Return [X, Y] of the center of cell containing provided text 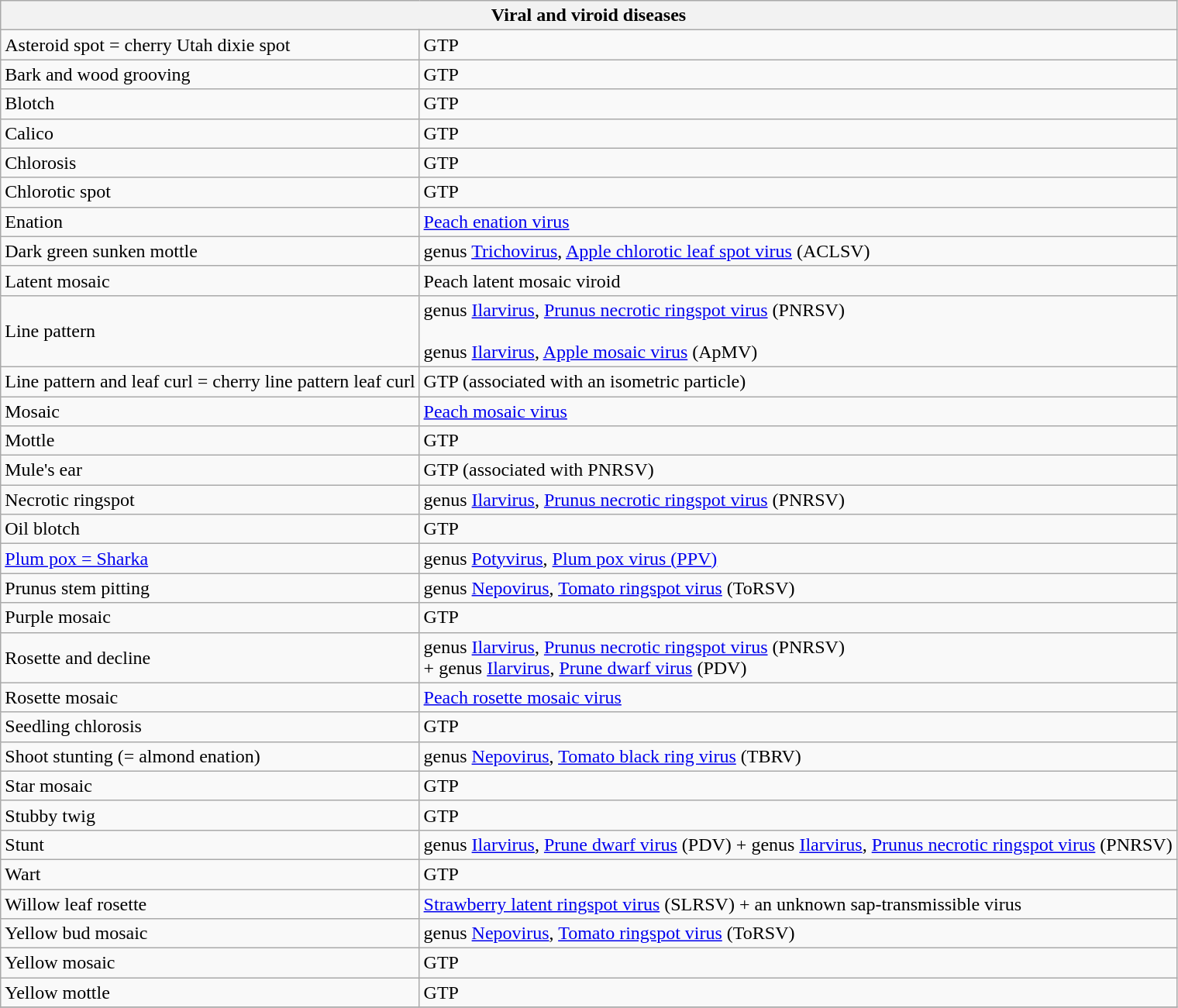
Seedling chlorosis [210, 727]
Chlorosis [210, 163]
Line pattern and leaf curl = cherry line pattern leaf curl [210, 381]
Plum pox = Sharka [210, 559]
Prunus stem pitting [210, 588]
Peach rosette mosaic virus [798, 697]
Oil blotch [210, 529]
Line pattern [210, 331]
Peach enation virus [798, 222]
Peach mosaic virus [798, 411]
GTP (associated with an isometric particle) [798, 381]
Calico [210, 133]
genus Ilarvirus, Prunus necrotic ringspot virus (PNRSV)+ genus Ilarvirus, Prune dwarf virus (PDV) [798, 657]
Stubby twig [210, 815]
Strawberry latent ringspot virus (SLRSV) + an unknown sap-transmissible virus [798, 904]
Bark and wood grooving [210, 74]
Star mosaic [210, 786]
Mule's ear [210, 470]
Yellow mosaic [210, 963]
Asteroid spot = cherry Utah dixie spot [210, 45]
Wart [210, 874]
Willow leaf rosette [210, 904]
Yellow mottle [210, 993]
GTP (associated with PNRSV) [798, 470]
Shoot stunting (= almond enation) [210, 756]
Purple mosaic [210, 618]
Mottle [210, 441]
Mosaic [210, 411]
Yellow bud mosaic [210, 934]
Dark green sunken mottle [210, 251]
genus Potyvirus, Plum pox virus (PPV) [798, 559]
genus Ilarvirus, Prune dwarf virus (PDV) + genus Ilarvirus, Prunus necrotic ringspot virus (PNRSV) [798, 845]
Peach latent mosaic viroid [798, 280]
Stunt [210, 845]
Rosette mosaic [210, 697]
genus Nepovirus, Tomato black ring virus (TBRV) [798, 756]
genus Trichovirus, Apple chlorotic leaf spot virus (ACLSV) [798, 251]
Rosette and decline [210, 657]
Latent mosaic [210, 280]
Chlorotic spot [210, 192]
Blotch [210, 104]
Necrotic ringspot [210, 500]
genus Ilarvirus, Prunus necrotic ringspot virus (PNRSV) genus Ilarvirus, Apple mosaic virus (ApMV) [798, 331]
Enation [210, 222]
genus Ilarvirus, Prunus necrotic ringspot virus (PNRSV) [798, 500]
Viral and viroid diseases [589, 15]
